Identify which cell holds the provided text, then report its (X, Y) central coordinate. 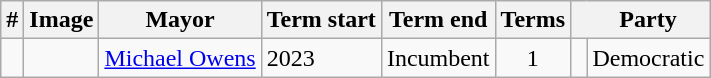
2023 (321, 58)
Party (648, 20)
Image (62, 20)
Michael Owens (180, 58)
Incumbent (438, 58)
Mayor (180, 20)
Terms (533, 20)
Term end (438, 20)
Democratic (648, 58)
Term start (321, 20)
# (12, 20)
1 (533, 58)
